Return (x, y) of the center of cell containing provided text 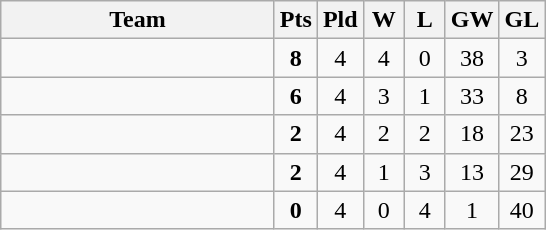
6 (296, 96)
29 (522, 172)
23 (522, 134)
W (384, 20)
18 (472, 134)
38 (472, 58)
GW (472, 20)
13 (472, 172)
Pts (296, 20)
Pld (340, 20)
Team (138, 20)
GL (522, 20)
L (424, 20)
33 (472, 96)
40 (522, 210)
